Find where the given text appears and provide that cell's center as (x, y) coordinate. 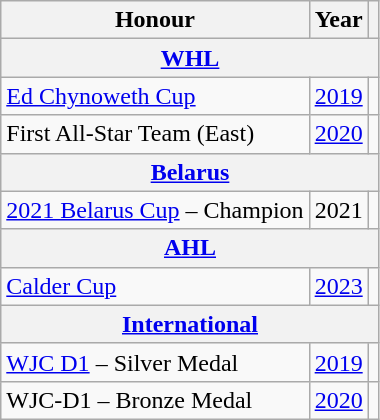
AHL (190, 248)
Honour (155, 20)
Belarus (190, 172)
International (190, 324)
2021 (338, 210)
WJC-D1 – Bronze Medal (155, 400)
WJC D1 – Silver Medal (155, 362)
First All-Star Team (East) (155, 134)
WHL (190, 58)
2021 Belarus Cup – Champion (155, 210)
2023 (338, 286)
Ed Chynoweth Cup (155, 96)
Calder Cup (155, 286)
Year (338, 20)
